Detect which cell encompasses the target text, then output its (X, Y) center coordinate. 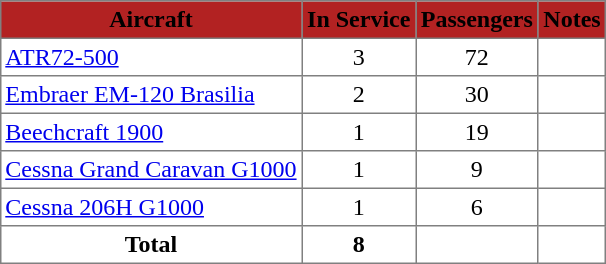
Notes (572, 20)
Cessna Grand Caravan G1000 (151, 170)
Aircraft (151, 20)
19 (477, 132)
2 (359, 95)
In Service (359, 20)
8 (359, 245)
3 (359, 57)
Total (151, 245)
Embraer EM-120 Brasilia (151, 95)
6 (477, 207)
30 (477, 95)
Passengers (477, 20)
Beechcraft 1900 (151, 132)
ATR72-500 (151, 57)
72 (477, 57)
Cessna 206H G1000 (151, 207)
9 (477, 170)
